Output the (x, y) coordinate of the center of the cell containing the given text.  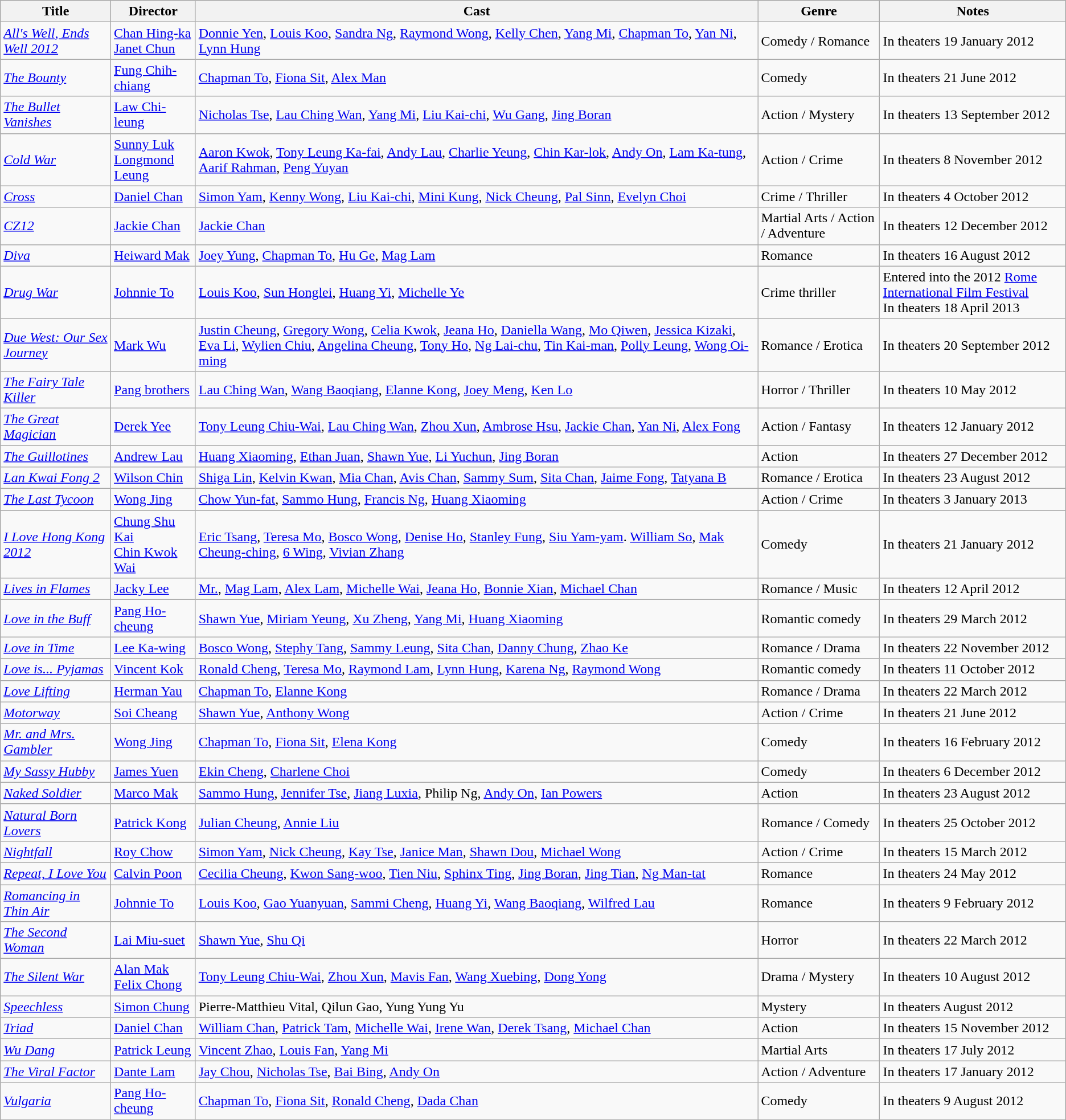
I Love Hong Kong 2012 (56, 545)
Shawn Yue, Shu Qi (477, 940)
Jay Chou, Nicholas Tse, Bai Bing, Andy On (477, 1072)
Patrick Kong (154, 823)
Drama / Mystery (819, 978)
The Bounty (56, 77)
Chapman To, Elanne Kong (477, 691)
Tony Leung Chiu-Wai, Lau Ching Wan, Zhou Xun, Ambrose Hsu, Jackie Chan, Yan Ni, Alex Fong (477, 426)
Diva (56, 255)
Natural Born Lovers (56, 823)
All's Well, Ends Well 2012 (56, 41)
The Viral Factor (56, 1072)
Comedy / Romance (819, 41)
Crime / Thriller (819, 197)
Mystery (819, 1007)
Vincent Kok (154, 669)
In theaters 12 December 2012 (973, 226)
In theaters 25 October 2012 (973, 823)
Sammo Hung, Jennifer Tse, Jiang Luxia, Philip Ng, Andy On, Ian Powers (477, 793)
Louis Koo, Sun Honglei, Huang Yi, Michelle Ye (477, 292)
In theaters 17 January 2012 (973, 1072)
In theaters 9 February 2012 (973, 902)
Shawn Yue, Miriam Yeung, Xu Zheng, Yang Mi, Huang Xiaoming (477, 619)
Marco Mak (154, 793)
Speechless (56, 1007)
Simon Yam, Kenny Wong, Liu Kai-chi, Mini Kung, Nick Cheung, Pal Sinn, Evelyn Choi (477, 197)
Notes (973, 11)
Title (56, 11)
Andrew Lau (154, 456)
Love is... Pyjamas (56, 669)
Romance / Music (819, 589)
Pierre-Matthieu Vital, Qilun Gao, Yung Yung Yu (477, 1007)
William Chan, Patrick Tam, Michelle Wai, Irene Wan, Derek Tsang, Michael Chan (477, 1028)
Cast (477, 11)
Derek Yee (154, 426)
Patrick Leung (154, 1050)
Horror (819, 940)
Mr. and Mrs. Gambler (56, 742)
Lives in Flames (56, 589)
Law Chi-leung (154, 115)
Due West: Our Sex Journey (56, 345)
Lan Kwai Fong 2 (56, 478)
In theaters 16 February 2012 (973, 742)
Ekin Cheng, Charlene Choi (477, 771)
Lee Ka-wing (154, 648)
The Last Tycoon (56, 500)
Chan Hing-ka Janet Chun (154, 41)
Aaron Kwok, Tony Leung Ka-fai, Andy Lau, Charlie Yeung, Chin Kar-lok, Andy On, Lam Ka-tung, Aarif Rahman, Peng Yuyan (477, 160)
James Yuen (154, 771)
In theaters 24 May 2012 (973, 873)
Wu Dang (56, 1050)
Nightfall (56, 852)
In theaters 4 October 2012 (973, 197)
Sunny Luk Longmond Leung (154, 160)
Alan Mak Felix Chong (154, 978)
In theaters 17 July 2012 (973, 1050)
Martial Arts (819, 1050)
My Sassy Hubby (56, 771)
Action / Mystery (819, 115)
Cold War (56, 160)
Love in Time (56, 648)
Donnie Yen, Louis Koo, Sandra Ng, Raymond Wong, Kelly Chen, Yang Mi, Chapman To, Yan Ni, Lynn Hung (477, 41)
Chow Yun-fat, Sammo Hung, Francis Ng, Huang Xiaoming (477, 500)
Chapman To, Fiona Sit, Alex Man (477, 77)
Tony Leung Chiu-Wai, Zhou Xun, Mavis Fan, Wang Xuebing, Dong Yong (477, 978)
In theaters 16 August 2012 (973, 255)
In theaters 22 November 2012 (973, 648)
Director (154, 11)
Herman Yau (154, 691)
Martial Arts / Action / Adventure (819, 226)
Chapman To, Fiona Sit, Ronald Cheng, Dada Chan (477, 1101)
Wilson Chin (154, 478)
Chapman To, Fiona Sit, Elena Kong (477, 742)
Romance / Comedy (819, 823)
Horror / Thriller (819, 390)
Genre (819, 11)
In theaters 10 August 2012 (973, 978)
Cross (56, 197)
Motorway (56, 713)
Vulgaria (56, 1101)
Repeat, I Love You (56, 873)
Crime thriller (819, 292)
In theaters 9 August 2012 (973, 1101)
Roy Chow (154, 852)
Triad (56, 1028)
The Silent War (56, 978)
Naked Soldier (56, 793)
Drug War (56, 292)
Mark Wu (154, 345)
Calvin Poon (154, 873)
In theaters 20 September 2012 (973, 345)
In theaters 3 January 2013 (973, 500)
Joey Yung, Chapman To, Hu Ge, Mag Lam (477, 255)
In theaters August 2012 (973, 1007)
In theaters 6 December 2012 (973, 771)
In theaters 19 January 2012 (973, 41)
Action / Fantasy (819, 426)
Cecilia Cheung, Kwon Sang-woo, Tien Niu, Sphinx Ting, Jing Boran, Jing Tian, Ng Man-tat (477, 873)
The Fairy Tale Killer (56, 390)
Huang Xiaoming, Ethan Juan, Shawn Yue, Li Yuchun, Jing Boran (477, 456)
In theaters 11 October 2012 (973, 669)
Heiward Mak (154, 255)
Bosco Wong, Stephy Tang, Sammy Leung, Sita Chan, Danny Chung, Zhao Ke (477, 648)
Action / Adventure (819, 1072)
In theaters 21 January 2012 (973, 545)
Eric Tsang, Teresa Mo, Bosco Wong, Denise Ho, Stanley Fung, Siu Yam-yam. William So, Mak Cheung-ching, 6 Wing, Vivian Zhang (477, 545)
Fung Chih-chiang (154, 77)
Dante Lam (154, 1072)
Mr., Mag Lam, Alex Lam, Michelle Wai, Jeana Ho, Bonnie Xian, Michael Chan (477, 589)
Simon Yam, Nick Cheung, Kay Tse, Janice Man, Shawn Dou, Michael Wong (477, 852)
Nicholas Tse, Lau Ching Wan, Yang Mi, Liu Kai-chi, Wu Gang, Jing Boran (477, 115)
The Guillotines (56, 456)
The Second Woman (56, 940)
The Bullet Vanishes (56, 115)
Shawn Yue, Anthony Wong (477, 713)
In theaters 15 November 2012 (973, 1028)
Lau Ching Wan, Wang Baoqiang, Elanne Kong, Joey Meng, Ken Lo (477, 390)
In theaters 10 May 2012 (973, 390)
Vincent Zhao, Louis Fan, Yang Mi (477, 1050)
CZ12 (56, 226)
In theaters 15 March 2012 (973, 852)
Entered into the 2012 Rome International Film Festival In theaters 18 April 2013 (973, 292)
Love in the Buff (56, 619)
Pang brothers (154, 390)
In theaters 13 September 2012 (973, 115)
Soi Cheang (154, 713)
In theaters 29 March 2012 (973, 619)
Louis Koo, Gao Yuanyuan, Sammi Cheng, Huang Yi, Wang Baoqiang, Wilfred Lau (477, 902)
Jacky Lee (154, 589)
Love Lifting (56, 691)
Romancing in Thin Air (56, 902)
Chung Shu Kai Chin Kwok Wai (154, 545)
The Great Magician (56, 426)
In theaters 12 January 2012 (973, 426)
Lai Miu-suet (154, 940)
In theaters 8 November 2012 (973, 160)
Ronald Cheng, Teresa Mo, Raymond Lam, Lynn Hung, Karena Ng, Raymond Wong (477, 669)
Shiga Lin, Kelvin Kwan, Mia Chan, Avis Chan, Sammy Sum, Sita Chan, Jaime Fong, Tatyana B (477, 478)
Julian Cheung, Annie Liu (477, 823)
Simon Chung (154, 1007)
In theaters 27 December 2012 (973, 456)
In theaters 12 April 2012 (973, 589)
